Provide the (x, y) coordinate of the cell's center where the given text is located.  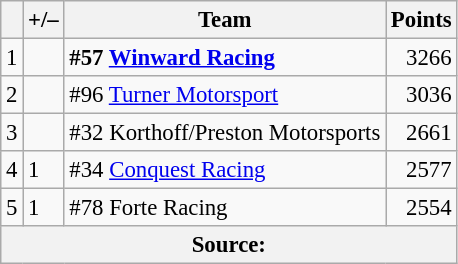
3036 (422, 95)
Points (422, 20)
5 (12, 208)
#78 Forte Racing (225, 208)
3266 (422, 58)
+/– (44, 20)
3 (12, 133)
#57 Winward Racing (225, 58)
2577 (422, 170)
#96 Turner Motorsport (225, 95)
#32 Korthoff/Preston Motorsports (225, 133)
2554 (422, 208)
Source: (229, 245)
2 (12, 95)
#34 Conquest Racing (225, 170)
Team (225, 20)
2661 (422, 133)
4 (12, 170)
